Pinpoint the cell where the given text exists, returning its [x, y] midpoint coordinate. 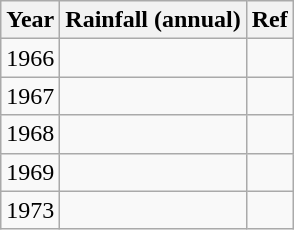
1966 [30, 58]
Rainfall (annual) [153, 20]
Ref [270, 20]
1967 [30, 96]
1968 [30, 134]
Year [30, 20]
1973 [30, 210]
1969 [30, 172]
